Provide the (X, Y) coordinate of the cell's center where the given text is located.  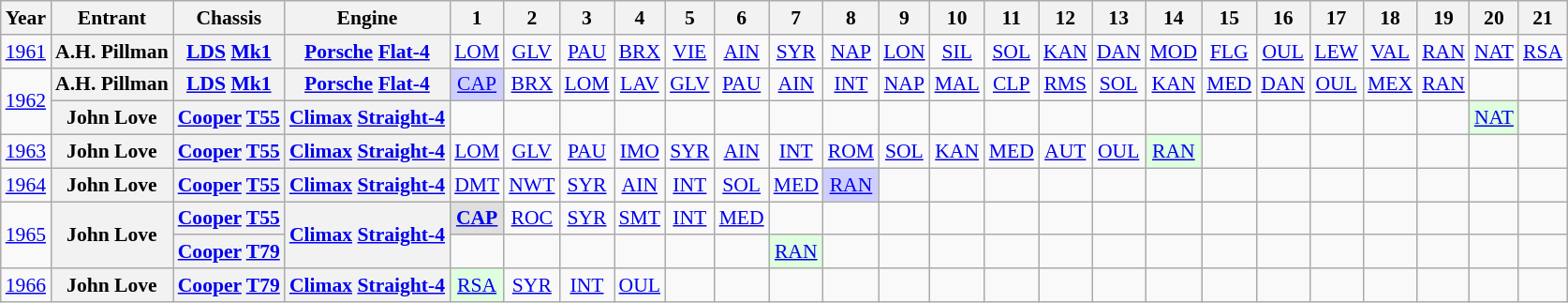
LEW (1336, 52)
1962 (26, 101)
LON (904, 52)
13 (1118, 18)
VAL (1390, 52)
MEX (1390, 84)
11 (1012, 18)
ROM (851, 152)
VIE (689, 52)
SMT (641, 219)
Entrant (112, 18)
SIL (957, 52)
21 (1543, 18)
DMT (477, 185)
6 (742, 18)
2 (532, 18)
Engine (367, 18)
CLP (1012, 84)
Year (26, 18)
IMO (641, 152)
16 (1283, 18)
MAL (957, 84)
Chassis (229, 18)
RMS (1066, 84)
3 (586, 18)
8 (851, 18)
1966 (26, 285)
7 (796, 18)
9 (904, 18)
NWT (532, 185)
17 (1336, 18)
4 (641, 18)
1 (477, 18)
14 (1175, 18)
5 (689, 18)
19 (1443, 18)
12 (1066, 18)
1964 (26, 185)
15 (1229, 18)
LAV (641, 84)
10 (957, 18)
1963 (26, 152)
1961 (26, 52)
AUT (1066, 152)
FLG (1229, 52)
18 (1390, 18)
ROC (532, 219)
20 (1494, 18)
1965 (26, 235)
MOD (1175, 52)
